Capture the cell that displays the provided text and extract its (x, y) central coordinate. 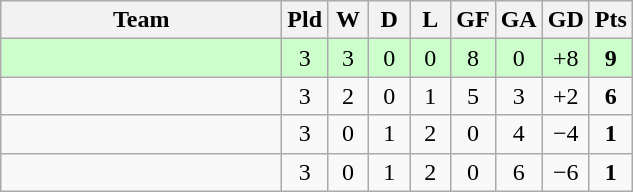
Team (142, 20)
L (430, 20)
GD (566, 20)
9 (610, 58)
Pts (610, 20)
W (348, 20)
GF (473, 20)
D (390, 20)
−4 (566, 134)
5 (473, 96)
8 (473, 58)
GA (518, 20)
+2 (566, 96)
−6 (566, 172)
+8 (566, 58)
4 (518, 134)
Pld (305, 20)
